For the text-containing cell, return its midpoint in (x, y) coordinate format. 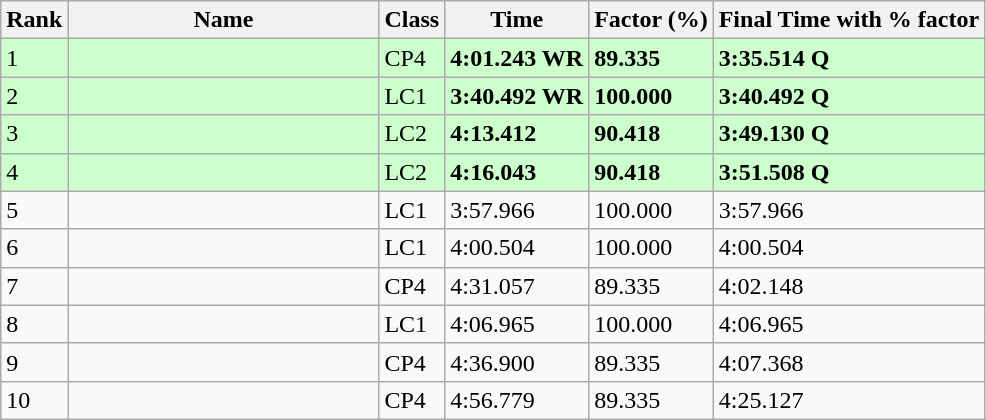
Class (412, 20)
3:51.508 Q (849, 172)
4:16.043 (517, 172)
1 (34, 58)
4:02.148 (849, 286)
8 (34, 324)
7 (34, 286)
4:25.127 (849, 400)
Rank (34, 20)
Name (224, 20)
Factor (%) (652, 20)
Time (517, 20)
4:56.779 (517, 400)
Final Time with % factor (849, 20)
9 (34, 362)
4:13.412 (517, 134)
4:31.057 (517, 286)
2 (34, 96)
3 (34, 134)
4 (34, 172)
3:49.130 Q (849, 134)
5 (34, 210)
4:01.243 WR (517, 58)
3:40.492 Q (849, 96)
6 (34, 248)
3:35.514 Q (849, 58)
3:40.492 WR (517, 96)
4:36.900 (517, 362)
10 (34, 400)
4:07.368 (849, 362)
